Detect which cell encompasses the target text, then output its [x, y] center coordinate. 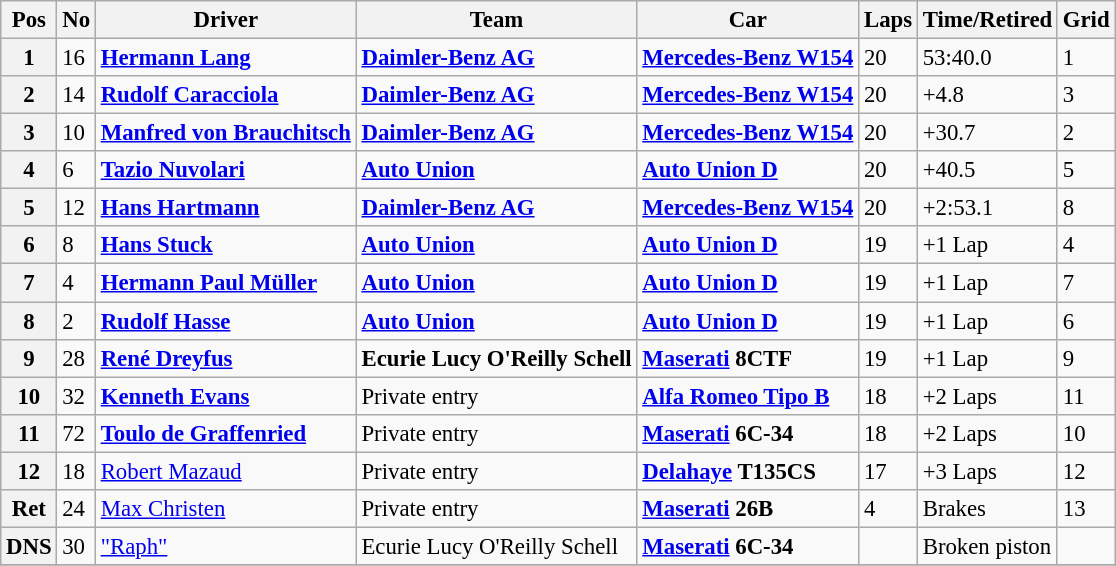
Rudolf Caracciola [226, 95]
Toulo de Graffenried [226, 433]
+4.8 [987, 95]
Hermann Paul Müller [226, 283]
Max Christen [226, 509]
17 [888, 471]
16 [76, 58]
Maserati 26B [748, 509]
Delahaye T135CS [748, 471]
32 [76, 396]
"Raph" [226, 546]
Driver [226, 20]
Time/Retired [987, 20]
24 [76, 509]
14 [76, 95]
Ret [29, 509]
13 [1086, 509]
No [76, 20]
53:40.0 [987, 58]
+30.7 [987, 133]
Kenneth Evans [226, 396]
Maserati 8CTF [748, 358]
Laps [888, 20]
Car [748, 20]
Hans Stuck [226, 245]
72 [76, 433]
Manfred von Brauchitsch [226, 133]
Pos [29, 20]
Broken piston [987, 546]
+40.5 [987, 170]
Hermann Lang [226, 58]
Tazio Nuvolari [226, 170]
Team [496, 20]
Hans Hartmann [226, 208]
28 [76, 358]
Grid [1086, 20]
Rudolf Hasse [226, 321]
René Dreyfus [226, 358]
Robert Mazaud [226, 471]
DNS [29, 546]
+3 Laps [987, 471]
30 [76, 546]
+2:53.1 [987, 208]
Alfa Romeo Tipo B [748, 396]
Brakes [987, 509]
